Output the [X, Y] coordinate of the center of the cell containing the given text.  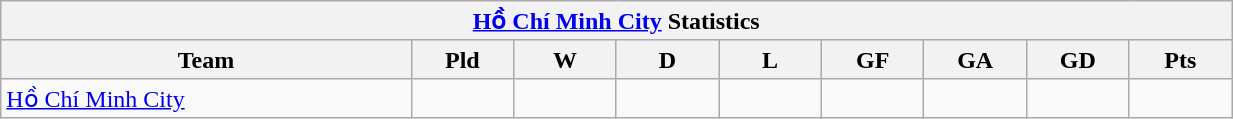
D [668, 59]
Hồ Chí Minh City Statistics [616, 21]
Pts [1180, 59]
GD [1078, 59]
W [566, 59]
GF [872, 59]
Hồ Chí Minh City [206, 98]
Team [206, 59]
L [770, 59]
Pld [462, 59]
GA [976, 59]
